Determine the (X, Y) coordinate at the center of the cell enclosing the given text.  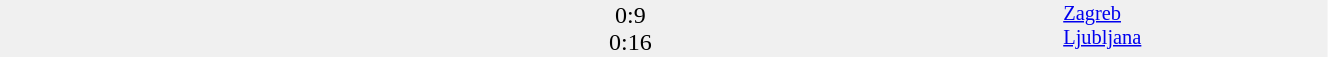
ZagrebLjubljana (1194, 28)
0:90:16 (630, 28)
